Determine the (X, Y) coordinate at the center of the cell enclosing the given text.  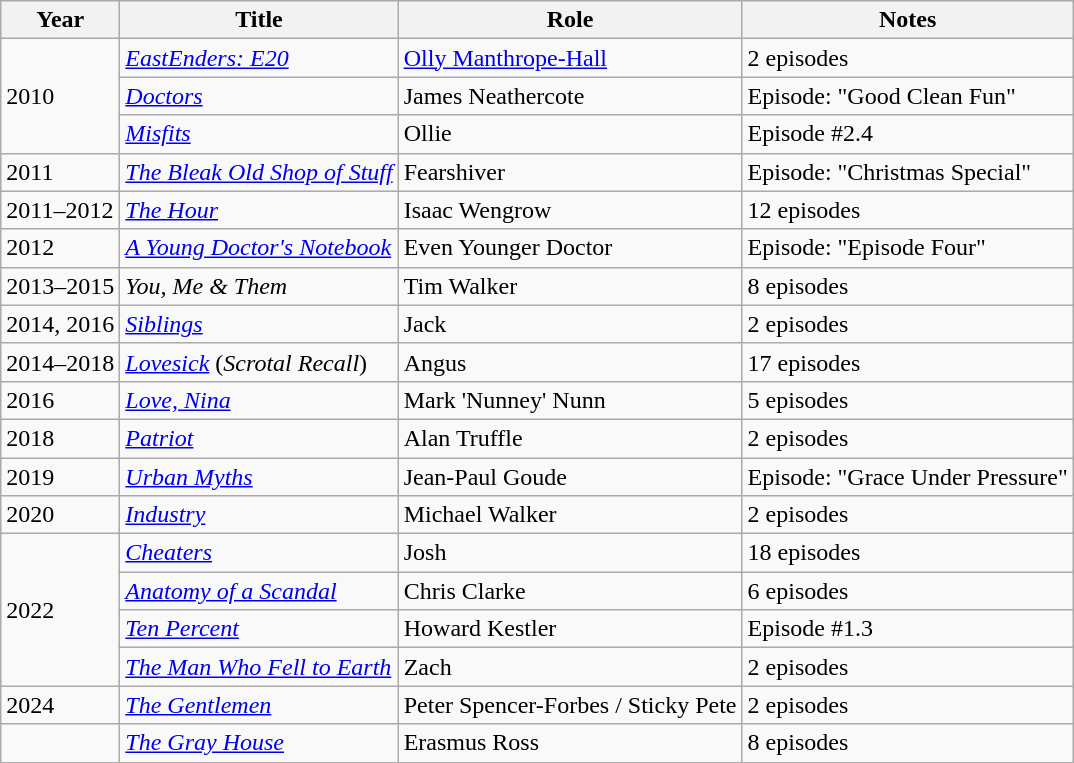
Jean-Paul Goude (570, 477)
The Gentlemen (259, 705)
Patriot (259, 438)
Misfits (259, 134)
You, Me & Them (259, 286)
2014–2018 (60, 362)
18 episodes (908, 553)
Cheaters (259, 553)
Jack (570, 324)
2024 (60, 705)
Mark 'Nunney' Nunn (570, 400)
2012 (60, 248)
The Man Who Fell to Earth (259, 667)
Notes (908, 20)
Episode #2.4 (908, 134)
5 episodes (908, 400)
Love, Nina (259, 400)
James Neathercote (570, 96)
12 episodes (908, 210)
Fearshiver (570, 172)
Alan Truffle (570, 438)
Erasmus Ross (570, 743)
Urban Myths (259, 477)
Isaac Wengrow (570, 210)
Ten Percent (259, 629)
17 episodes (908, 362)
Doctors (259, 96)
2014, 2016 (60, 324)
6 episodes (908, 591)
Olly Manthrope-Hall (570, 58)
2018 (60, 438)
2016 (60, 400)
2011–2012 (60, 210)
2011 (60, 172)
Siblings (259, 324)
Episode: "Good Clean Fun" (908, 96)
2022 (60, 610)
EastEnders: E20 (259, 58)
The Bleak Old Shop of Stuff (259, 172)
Howard Kestler (570, 629)
Michael Walker (570, 515)
Industry (259, 515)
The Gray House (259, 743)
Tim Walker (570, 286)
Episode: "Episode Four" (908, 248)
Episode #1.3 (908, 629)
Even Younger Doctor (570, 248)
2010 (60, 96)
Josh (570, 553)
Peter Spencer-Forbes / Sticky Pete (570, 705)
2019 (60, 477)
Chris Clarke (570, 591)
Lovesick (Scrotal Recall) (259, 362)
A Young Doctor's Notebook (259, 248)
Zach (570, 667)
Episode: "Grace Under Pressure" (908, 477)
Year (60, 20)
Episode: "Christmas Special" (908, 172)
Ollie (570, 134)
Title (259, 20)
2020 (60, 515)
The Hour (259, 210)
Anatomy of a Scandal (259, 591)
2013–2015 (60, 286)
Role (570, 20)
Angus (570, 362)
